Detect which cell encompasses the target text, then output its (X, Y) center coordinate. 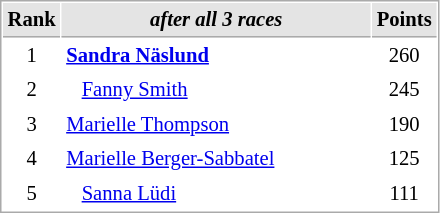
after all 3 races (216, 20)
111 (404, 194)
1 (32, 56)
Marielle Berger-Sabbatel (216, 158)
2 (32, 90)
190 (404, 124)
4 (32, 158)
Sanna Lüdi (216, 194)
Rank (32, 20)
5 (32, 194)
Marielle Thompson (216, 124)
245 (404, 90)
Points (404, 20)
260 (404, 56)
3 (32, 124)
Fanny Smith (216, 90)
125 (404, 158)
Sandra Näslund (216, 56)
